Determine the [x, y] coordinate at the center of the cell enclosing the given text.  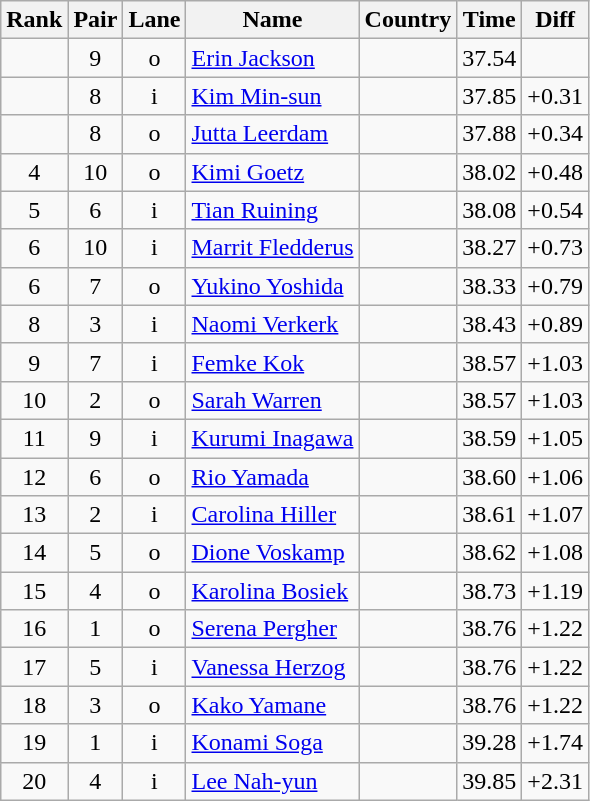
39.28 [490, 743]
Dione Voskamp [272, 553]
18 [34, 705]
17 [34, 667]
Femke Kok [272, 362]
+1.74 [556, 743]
Kurumi Inagawa [272, 438]
Serena Pergher [272, 629]
14 [34, 553]
12 [34, 477]
15 [34, 591]
37.88 [490, 134]
38.62 [490, 553]
Kako Yamane [272, 705]
Sarah Warren [272, 400]
Yukino Yoshida [272, 286]
Vanessa Herzog [272, 667]
+1.06 [556, 477]
+0.48 [556, 172]
Rank [34, 20]
+0.54 [556, 210]
16 [34, 629]
38.43 [490, 324]
38.02 [490, 172]
37.54 [490, 58]
11 [34, 438]
Pair [96, 20]
38.73 [490, 591]
+0.89 [556, 324]
Country [408, 20]
+1.19 [556, 591]
38.33 [490, 286]
38.61 [490, 515]
Kim Min-sun [272, 96]
Jutta Leerdam [272, 134]
+1.08 [556, 553]
Karolina Bosiek [272, 591]
20 [34, 781]
Naomi Verkerk [272, 324]
38.27 [490, 248]
Kimi Goetz [272, 172]
+0.31 [556, 96]
Diff [556, 20]
Lee Nah-yun [272, 781]
Marrit Fledderus [272, 248]
+0.34 [556, 134]
Name [272, 20]
38.08 [490, 210]
Tian Ruining [272, 210]
+0.79 [556, 286]
37.85 [490, 96]
+1.05 [556, 438]
38.60 [490, 477]
Erin Jackson [272, 58]
Konami Soga [272, 743]
Rio Yamada [272, 477]
39.85 [490, 781]
13 [34, 515]
+1.07 [556, 515]
Lane [154, 20]
19 [34, 743]
38.59 [490, 438]
Time [490, 20]
+2.31 [556, 781]
Carolina Hiller [272, 515]
+0.73 [556, 248]
